Determine the (X, Y) coordinate at the center of the cell enclosing the given text.  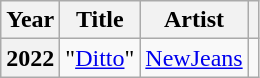
"Ditto" (100, 58)
Artist (194, 20)
2022 (30, 58)
NewJeans (194, 58)
Year (30, 20)
Title (100, 20)
